Detect which cell encompasses the target text, then output its (X, Y) center coordinate. 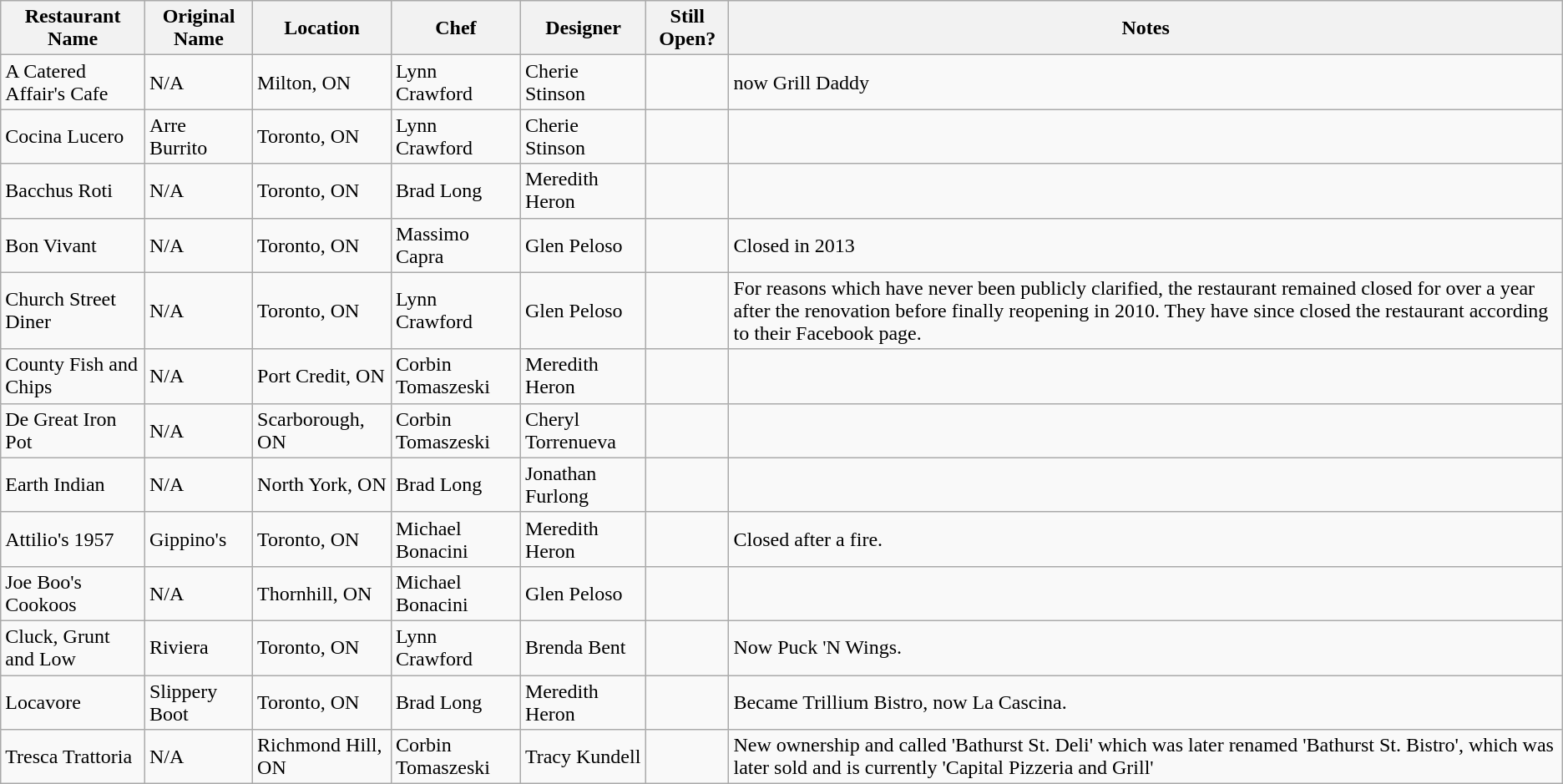
Earth Indian (73, 484)
De Great Iron Pot (73, 431)
Location (322, 28)
County Fish and Chips (73, 376)
A Catered Affair's Cafe (73, 82)
Brenda Bent (583, 648)
Scarborough, ON (322, 431)
Tresca Trattoria (73, 756)
Slippery Boot (199, 701)
Bon Vivant (73, 245)
Chef (456, 28)
Cocina Lucero (73, 137)
Locavore (73, 701)
Original Name (199, 28)
Joe Boo's Cookoos (73, 593)
Riviera (199, 648)
Church Street Diner (73, 311)
Designer (583, 28)
Closed in 2013 (1146, 245)
Thornhill, ON (322, 593)
Milton, ON (322, 82)
Bacchus Roti (73, 190)
Attilio's 1957 (73, 539)
Notes (1146, 28)
Closed after a fire. (1146, 539)
Cheryl Torrenueva (583, 431)
Arre Burrito (199, 137)
North York, ON (322, 484)
Richmond Hill, ON (322, 756)
Jonathan Furlong (583, 484)
Cluck, Grunt and Low (73, 648)
Massimo Capra (456, 245)
now Grill Daddy (1146, 82)
Became Trillium Bistro, now La Cascina. (1146, 701)
Now Puck 'N Wings. (1146, 648)
Gippino's (199, 539)
Port Credit, ON (322, 376)
Still Open? (688, 28)
Tracy Kundell (583, 756)
Restaurant Name (73, 28)
